Extract the (X, Y) coordinate from the center of the cell holding the provided text.  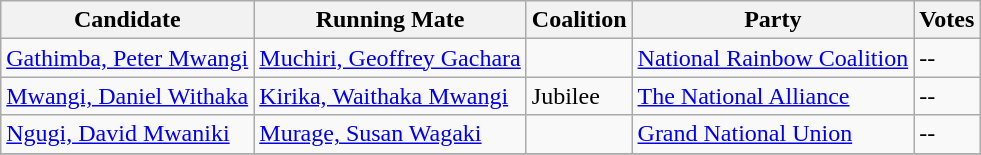
Jubilee (579, 96)
Grand National Union (773, 134)
Muchiri, Geoffrey Gachara (390, 58)
National Rainbow Coalition (773, 58)
Gathimba, Peter Mwangi (128, 58)
Mwangi, Daniel Withaka (128, 96)
Coalition (579, 20)
Running Mate (390, 20)
Party (773, 20)
Candidate (128, 20)
Kirika, Waithaka Mwangi (390, 96)
Murage, Susan Wagaki (390, 134)
Votes (947, 20)
The National Alliance (773, 96)
Ngugi, David Mwaniki (128, 134)
